Extract the (X, Y) coordinate from the center of the cell holding the provided text.  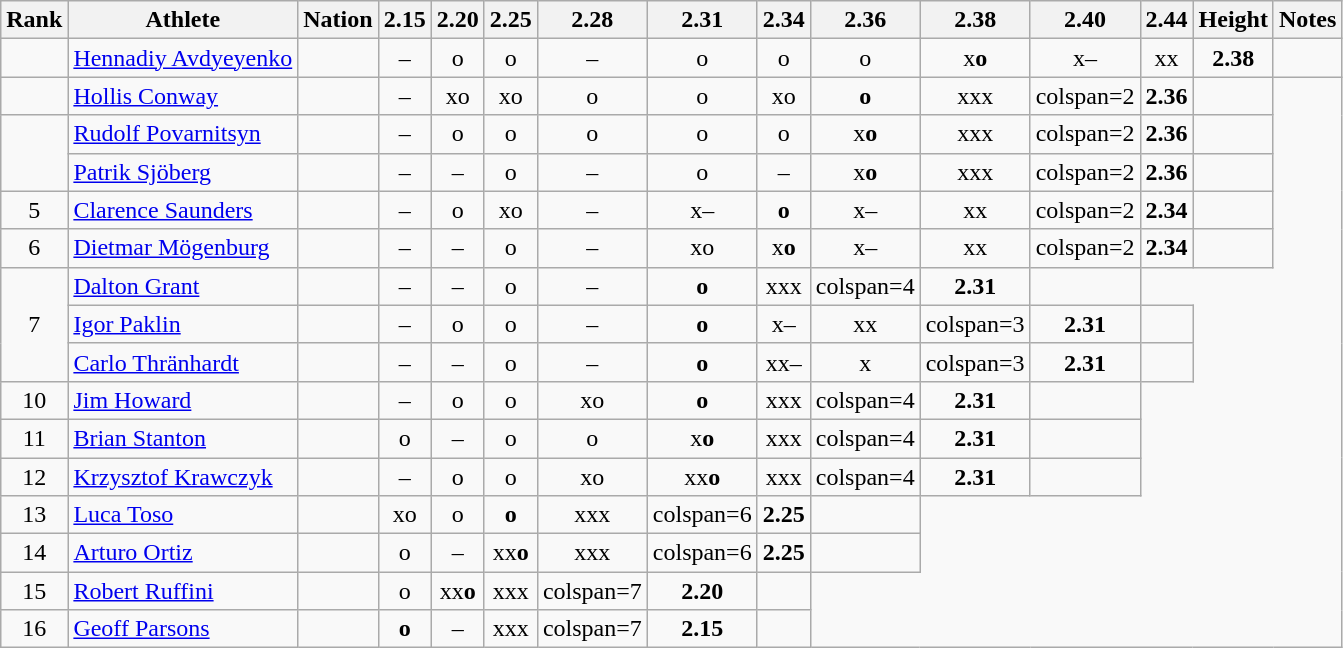
Nation (338, 20)
Arturo Ortiz (183, 553)
x (865, 362)
Height (1233, 20)
2.44 (1166, 20)
15 (34, 591)
14 (34, 553)
Dalton Grant (183, 286)
13 (34, 515)
Krzysztof Krawczyk (183, 477)
Geoff Parsons (183, 629)
Robert Ruffini (183, 591)
2.40 (1085, 20)
Hennadiy Avdyeyenko (183, 58)
Carlo Thränhardt (183, 362)
11 (34, 438)
5 (34, 210)
6 (34, 248)
Patrik Sjöberg (183, 172)
Notes (1307, 20)
2.28 (592, 20)
xx– (784, 362)
Clarence Saunders (183, 210)
Rudolf Povarnitsyn (183, 134)
12 (34, 477)
Brian Stanton (183, 438)
Igor Paklin (183, 324)
Jim Howard (183, 400)
16 (34, 629)
Dietmar Mögenburg (183, 248)
7 (34, 324)
Luca Toso (183, 515)
Hollis Conway (183, 96)
Rank (34, 20)
Athlete (183, 20)
10 (34, 400)
